From the cell containing the given text, extract its center point as (X, Y) coordinate. 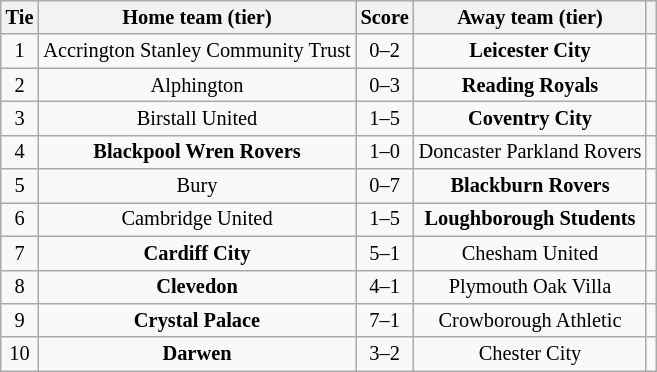
Blackpool Wren Rovers (196, 152)
1 (20, 51)
6 (20, 219)
Doncaster Parkland Rovers (530, 152)
Chester City (530, 354)
Plymouth Oak Villa (530, 287)
5–1 (385, 253)
5 (20, 186)
Crystal Palace (196, 320)
Loughborough Students (530, 219)
4 (20, 152)
8 (20, 287)
Away team (tier) (530, 17)
0–7 (385, 186)
1–0 (385, 152)
Tie (20, 17)
0–2 (385, 51)
0–3 (385, 85)
Darwen (196, 354)
Coventry City (530, 118)
Home team (tier) (196, 17)
Leicester City (530, 51)
9 (20, 320)
Crowborough Athletic (530, 320)
7–1 (385, 320)
Bury (196, 186)
Alphington (196, 85)
3 (20, 118)
Chesham United (530, 253)
2 (20, 85)
Accrington Stanley Community Trust (196, 51)
4–1 (385, 287)
3–2 (385, 354)
7 (20, 253)
Birstall United (196, 118)
Clevedon (196, 287)
Reading Royals (530, 85)
Cardiff City (196, 253)
10 (20, 354)
Blackburn Rovers (530, 186)
Score (385, 17)
Cambridge United (196, 219)
